Detect which cell encompasses the target text, then output its (X, Y) center coordinate. 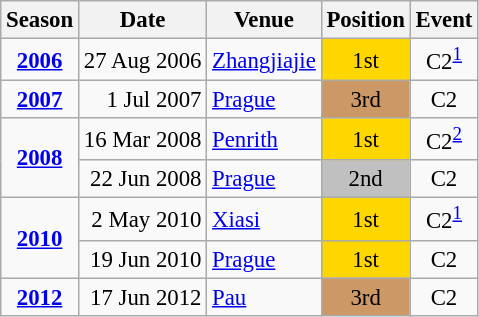
17 Jun 2012 (142, 297)
2012 (40, 297)
C22 (444, 139)
Position (366, 20)
2nd (366, 179)
27 Aug 2006 (142, 60)
Pau (264, 297)
2006 (40, 60)
1 Jul 2007 (142, 100)
Penrith (264, 139)
Xiasi (264, 219)
Zhangjiajie (264, 60)
22 Jun 2008 (142, 179)
16 Mar 2008 (142, 139)
2007 (40, 100)
2 May 2010 (142, 219)
Season (40, 20)
19 Jun 2010 (142, 259)
Event (444, 20)
2010 (40, 238)
Venue (264, 20)
2008 (40, 158)
Date (142, 20)
